Return (X, Y) of the center of cell containing provided text 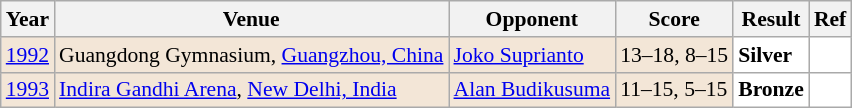
Indira Gandhi Arena, New Delhi, India (251, 90)
11–15, 5–15 (674, 90)
Ref (830, 19)
Alan Budikusuma (532, 90)
Joko Suprianto (532, 55)
Score (674, 19)
1992 (28, 55)
Venue (251, 19)
Bronze (771, 90)
Result (771, 19)
Guangdong Gymnasium, Guangzhou, China (251, 55)
Silver (771, 55)
1993 (28, 90)
Year (28, 19)
13–18, 8–15 (674, 55)
Opponent (532, 19)
